Extract the [X, Y] coordinate from the center of the cell holding the provided text.  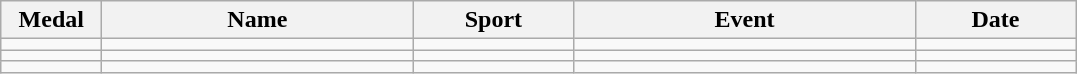
Medal [52, 20]
Name [258, 20]
Sport [494, 20]
Event [744, 20]
Date [996, 20]
